Locate the cell with the specified text and output its (X, Y) center coordinate. 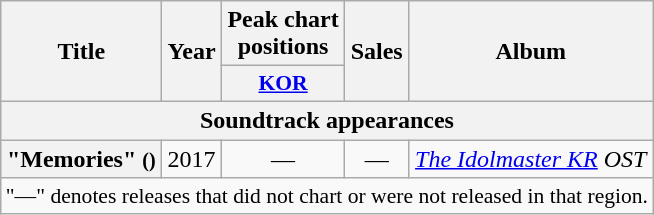
"Memories" () (82, 159)
2017 (192, 159)
Album (530, 52)
Peak chartpositions (282, 34)
KOR (282, 84)
Title (82, 52)
Soundtrack appearances (327, 120)
The Idolmaster KR OST (530, 159)
Sales (377, 52)
Year (192, 52)
"—" denotes releases that did not chart or were not released in that region. (327, 196)
